Return the [x, y] coordinate for the center point of the cell that contains the specified text.  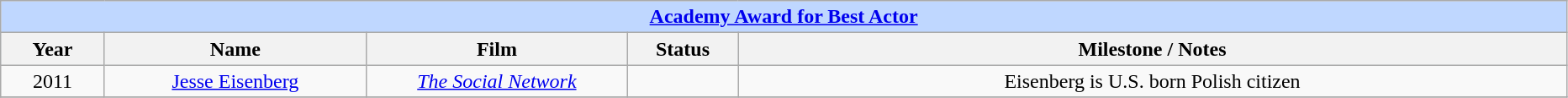
Year [53, 49]
Film [496, 49]
Academy Award for Best Actor [784, 17]
The Social Network [496, 81]
Jesse Eisenberg [235, 81]
Status [683, 49]
2011 [53, 81]
Name [235, 49]
Eisenberg is U.S. born Polish citizen [1153, 81]
Milestone / Notes [1153, 49]
